Locate the cell with the specified text and output its (X, Y) center coordinate. 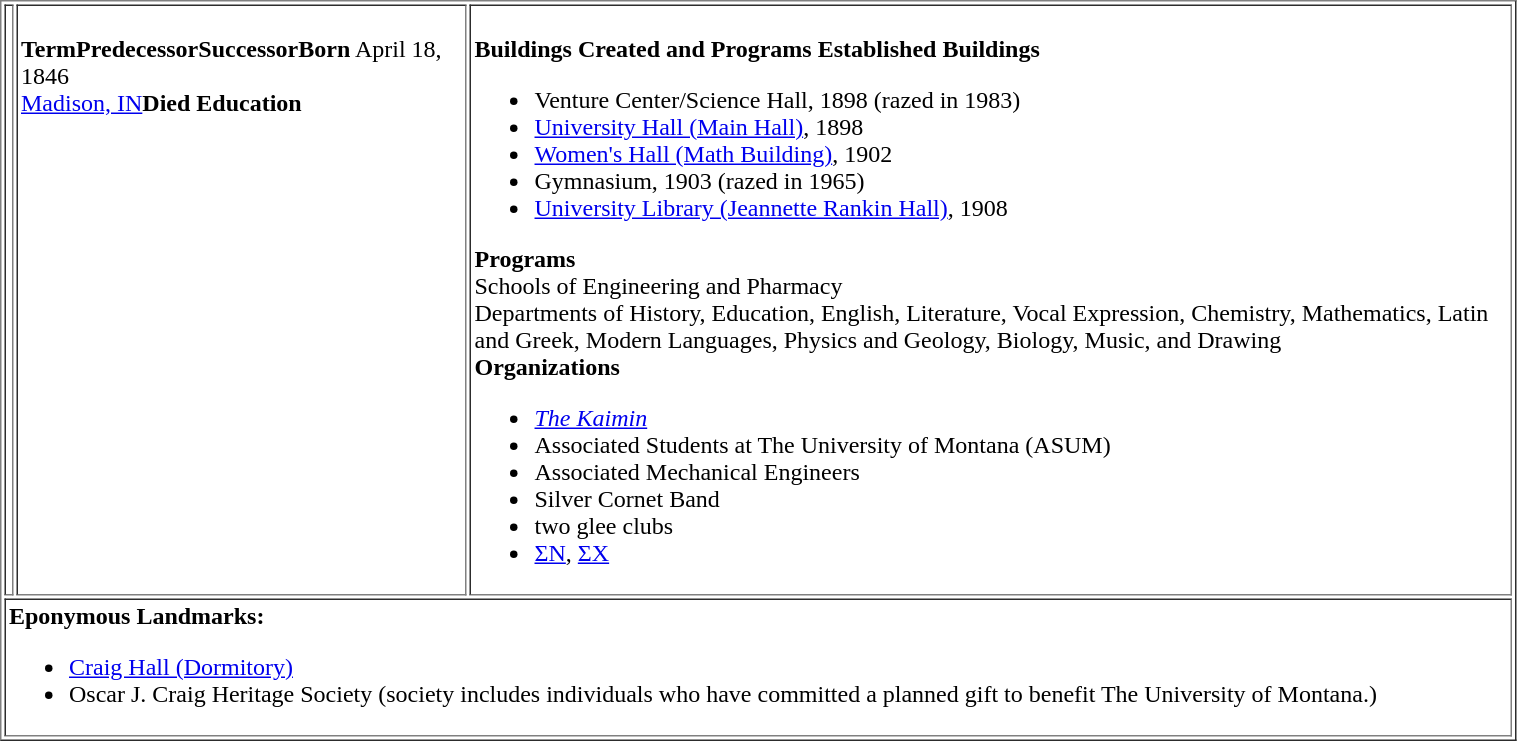
TermPredecessorSuccessorBorn April 18, 1846Madison, INDied Education (242, 300)
